Identify which cell holds the provided text, then report its (X, Y) central coordinate. 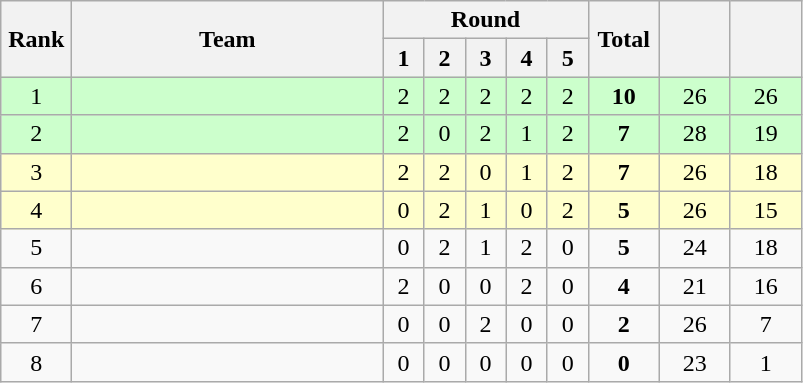
24 (694, 248)
6 (36, 286)
Total (624, 39)
21 (694, 286)
10 (624, 96)
Team (228, 39)
19 (766, 134)
Round (486, 20)
23 (694, 362)
8 (36, 362)
15 (766, 210)
Rank (36, 39)
16 (766, 286)
28 (694, 134)
